For the text-containing cell, return its midpoint in [X, Y] coordinate format. 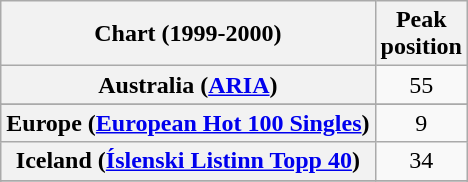
34 [421, 161]
Iceland (Íslenski Listinn Topp 40) [188, 161]
Europe (European Hot 100 Singles) [188, 123]
55 [421, 85]
Australia (ARIA) [188, 85]
Chart (1999-2000) [188, 34]
Peakposition [421, 34]
9 [421, 123]
